Capture the cell that displays the provided text and extract its [x, y] central coordinate. 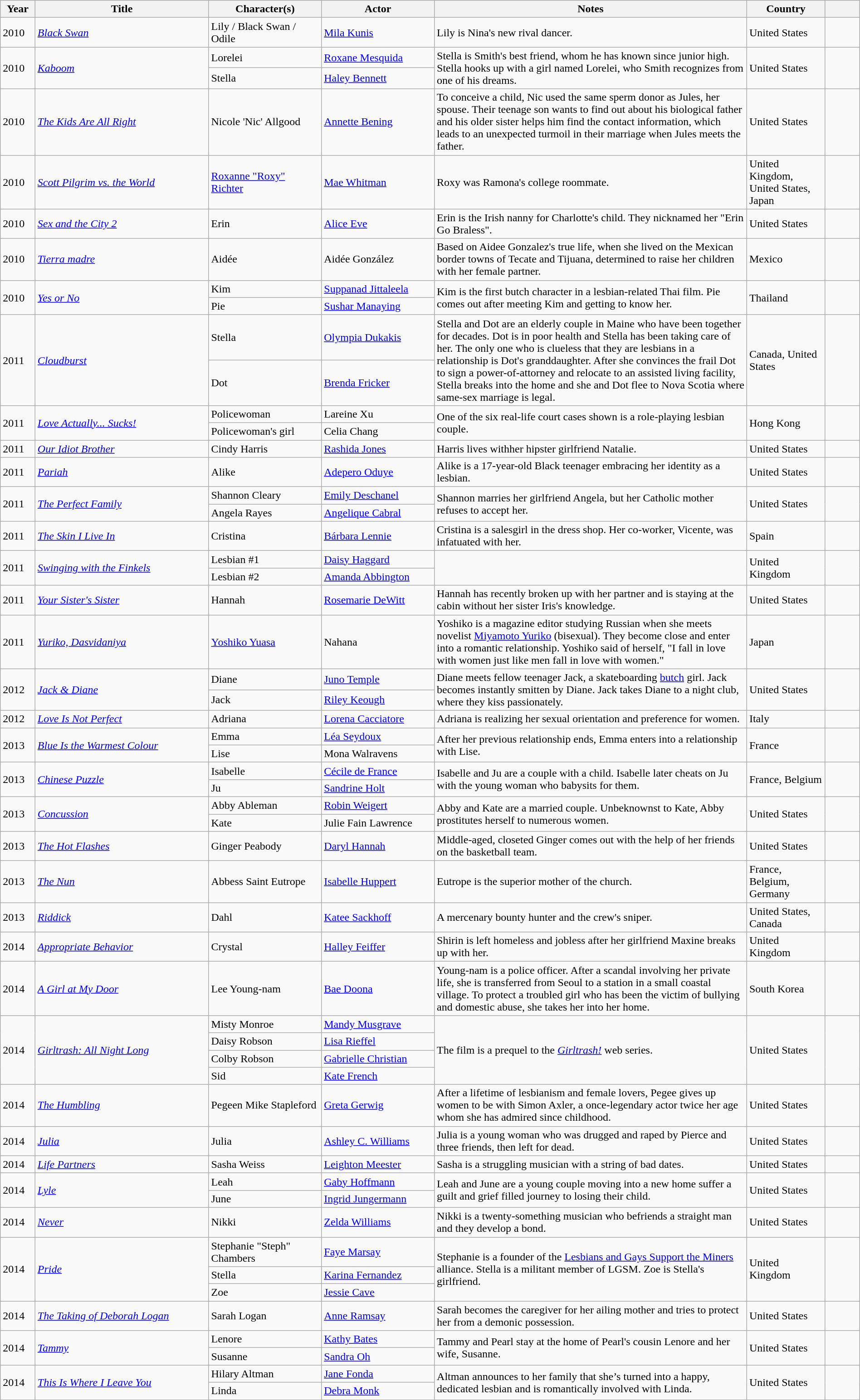
Notes [591, 9]
Anne Ramsay [378, 1316]
Lise [265, 753]
Cindy Harris [265, 448]
Year [18, 9]
Sandra Oh [378, 1356]
Lesbian #1 [265, 559]
Tammy and Pearl stay at the home of Pearl's cousin Lenore and her wife, Susanne. [591, 1348]
Leah and June are a young couple moving into a new home suffer a guilt and grief filled journey to losing their child. [591, 1190]
Scott Pilgrim vs. the World [122, 182]
Emily Deschanel [378, 496]
Sasha is a struggling musician with a string of bad dates. [591, 1164]
Sid [265, 1076]
Roxane Mesquida [378, 58]
Jane Fonda [378, 1374]
A mercenary bounty hunter and the crew's sniper. [591, 918]
Karina Fernandez [378, 1275]
Pie [265, 306]
Alike [265, 472]
Yuriko, Dasvidaniya [122, 642]
Daisy Robson [265, 1041]
Kate French [378, 1076]
Lareine Xu [378, 414]
Spain [786, 536]
Your Sister's Sister [122, 600]
Cloudburst [122, 360]
Lily is Nina's new rival dancer. [591, 33]
The Hot Flashes [122, 846]
Concussion [122, 814]
Pegeen Mike Stapleford [265, 1105]
Title [122, 9]
Zelda Williams [378, 1222]
United Kingdom, United States, Japan [786, 182]
Katee Sackhoff [378, 918]
Hannah has recently broken up with her partner and is staying at the cabin without her sister Iris's knowledge. [591, 600]
Halley Feiffer [378, 947]
Girltrash: All Night Long [122, 1050]
Ju [265, 788]
Suppanad Jittaleela [378, 289]
Love Actually... Sucks! [122, 423]
Zoe [265, 1293]
Policewoman [265, 414]
Debra Monk [378, 1391]
Yes or No [122, 297]
Sarah becomes the caregiver for her ailing mother and tries to protect her from a demonic possession. [591, 1316]
Pride [122, 1269]
The Skin I Live In [122, 536]
Faye Marsay [378, 1251]
Alice Eve [378, 224]
Susanne [265, 1356]
The Kids Are All Right [122, 122]
Altman announces to her family that she’s turned into a happy, dedicated lesbian and is romantically involved with Linda. [591, 1382]
A Girl at My Door [122, 988]
South Korea [786, 988]
Canada, United States [786, 360]
Haley Bennett [378, 78]
Ingrid Jungermann [378, 1199]
Middle-aged, closeted Ginger comes out with the help of her friends on the basketball team. [591, 846]
Shannon Cleary [265, 496]
Gabrielle Christian [378, 1059]
Misty Monroe [265, 1024]
The Perfect Family [122, 504]
Riley Keough [378, 700]
Angelique Cabral [378, 513]
Japan [786, 642]
Sushar Manaying [378, 306]
Bae Doona [378, 988]
Daryl Hannah [378, 846]
Never [122, 1222]
June [265, 1199]
Lily / Black Swan / Odile [265, 33]
Adepero Oduye [378, 472]
Lyle [122, 1190]
Cristina is a salesgirl in the dress shop. Her co-worker, Vicente, was infatuated with her. [591, 536]
Aidée [265, 259]
Kathy Bates [378, 1339]
The Taking of Deborah Logan [122, 1316]
Chinese Puzzle [122, 779]
Angela Rayes [265, 513]
Léa Seydoux [378, 736]
Harris lives withher hipster girlfriend Natalie. [591, 448]
Aidée González [378, 259]
Juno Temple [378, 679]
Shannon marries her girlfriend Angela, but her Catholic mother refuses to accept her. [591, 504]
Jack [265, 700]
Daisy Haggard [378, 559]
Lesbian #2 [265, 577]
Roxanne "Roxy" Richter [265, 182]
Abby Ableman [265, 805]
Rosemarie DeWitt [378, 600]
Black Swan [122, 33]
Sex and the City 2 [122, 224]
Nahana [378, 642]
Alike is a 17-year-old Black teenager embracing her identity as a lesbian. [591, 472]
Abbess Saint Eutrope [265, 882]
Emma [265, 736]
Bárbara Lennie [378, 536]
Appropriate Behavior [122, 947]
Greta Gerwig [378, 1105]
Kate [265, 823]
Lenore [265, 1339]
Character(s) [265, 9]
Jack & Diane [122, 690]
Shirin is left homeless and jobless after her girlfriend Maxine breaks up with her. [591, 947]
Tammy [122, 1348]
Riddick [122, 918]
Lisa Rieffel [378, 1041]
Country [786, 9]
France, Belgium, Germany [786, 882]
Mila Kunis [378, 33]
Nicole 'Nic' Allgood [265, 122]
Ashley C. Williams [378, 1141]
Lee Young-nam [265, 988]
Linda [265, 1391]
Isabelle Huppert [378, 882]
Hannah [265, 600]
Our Idiot Brother [122, 448]
United States, Canada [786, 918]
Cécile de France [378, 771]
Robin Weigert [378, 805]
Abby and Kate are a married couple. Unbeknownst to Kate, Abby prostitutes herself to numerous women. [591, 814]
Lorelei [265, 58]
Jessie Cave [378, 1293]
Kim is the first butch character in a lesbian-related Thai film. Pie comes out after meeting Kim and getting to know her. [591, 297]
Diane [265, 679]
The film is a prequel to the Girltrash! web series. [591, 1050]
Kim [265, 289]
France [786, 745]
The Humbling [122, 1105]
Gaby Hoffmann [378, 1181]
Adriana is realizing her sexual orientation and preference for women. [591, 719]
Dot [265, 383]
Nikki [265, 1222]
Mona Walravens [378, 753]
Eutrope is the superior mother of the church. [591, 882]
Isabelle [265, 771]
After her previous relationship ends, Emma enters into a relationship with Lise. [591, 745]
Annette Bening [378, 122]
Cristina [265, 536]
Leah [265, 1181]
Mandy Musgrave [378, 1024]
France, Belgium [786, 779]
Yoshiko Yuasa [265, 642]
Mexico [786, 259]
Policewoman's girl [265, 431]
Lorena Cacciatore [378, 719]
Crystal [265, 947]
Thailand [786, 297]
Roxy was Ramona's college roommate. [591, 182]
Dahl [265, 918]
Stephanie "Steph" Chambers [265, 1251]
Life Partners [122, 1164]
Mae Whitman [378, 182]
Adriana [265, 719]
Italy [786, 719]
Tierra madre [122, 259]
Blue Is the Warmest Colour [122, 745]
Olympia Dukakis [378, 337]
Stephanie is a founder of the Lesbians and Gays Support the Miners alliance. Stella is a militant member of LGSM. Zoe is Stella's girlfriend. [591, 1269]
Hong Kong [786, 423]
Julia is a young woman who was drugged and raped by Pierce and three friends, then left for dead. [591, 1141]
Actor [378, 9]
Kaboom [122, 68]
One of the six real-life court cases shown is a role-playing lesbian couple. [591, 423]
Colby Robson [265, 1059]
Sandrine Holt [378, 788]
The Nun [122, 882]
Nikki is a twenty-something musician who befriends a straight man and they develop a bond. [591, 1222]
Swinging with the Finkels [122, 568]
Love Is Not Perfect [122, 719]
This Is Where I Leave You [122, 1382]
Erin [265, 224]
Isabelle and Ju are a couple with a child. Isabelle later cheats on Ju with the young woman who babysits for them. [591, 779]
Erin is the Irish nanny for Charlotte's child. They nicknamed her "Erin Go Braless". [591, 224]
Sarah Logan [265, 1316]
Julie Fain Lawrence [378, 823]
Hilary Altman [265, 1374]
Pariah [122, 472]
Ginger Peabody [265, 846]
Sasha Weiss [265, 1164]
Amanda Abbington [378, 577]
Rashida Jones [378, 448]
Celia Chang [378, 431]
Brenda Fricker [378, 383]
Leighton Meester [378, 1164]
